Pinpoint the cell where the given text exists, returning its [x, y] midpoint coordinate. 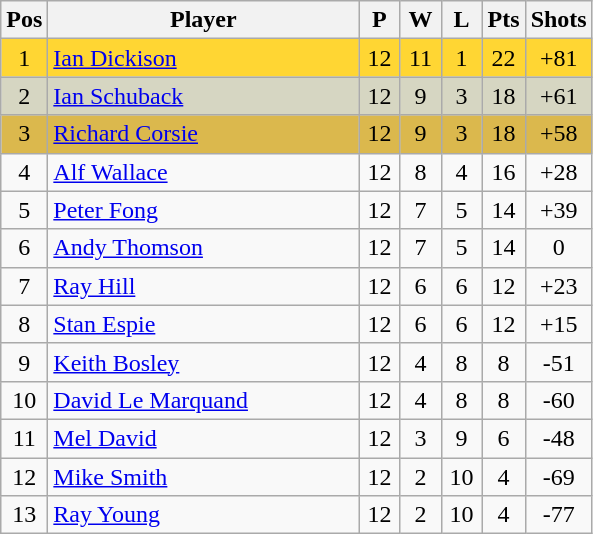
13 [24, 515]
Pts [504, 20]
Richard Corsie [204, 134]
-51 [558, 362]
Peter Fong [204, 210]
Ray Young [204, 515]
-77 [558, 515]
+58 [558, 134]
P [380, 20]
+61 [558, 96]
Ray Hill [204, 286]
Player [204, 20]
-48 [558, 438]
22 [504, 58]
Pos [24, 20]
Mike Smith [204, 477]
Mel David [204, 438]
+39 [558, 210]
Keith Bosley [204, 362]
W [420, 20]
Andy Thomson [204, 248]
L [462, 20]
16 [504, 172]
David Le Marquand [204, 400]
+23 [558, 286]
+28 [558, 172]
Stan Espie [204, 324]
-60 [558, 400]
+81 [558, 58]
0 [558, 248]
Shots [558, 20]
Ian Dickison [204, 58]
+15 [558, 324]
Ian Schuback [204, 96]
-69 [558, 477]
Alf Wallace [204, 172]
